Output the (X, Y) coordinate of the center of the cell containing the given text.  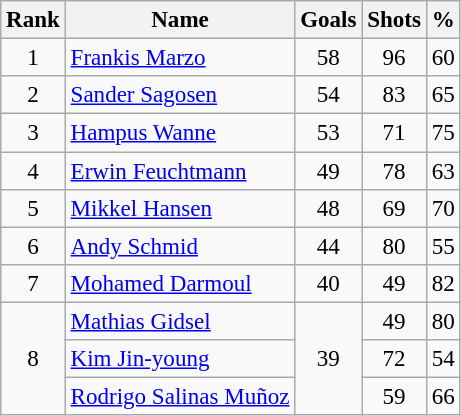
96 (394, 58)
Rank (33, 20)
63 (443, 171)
Goals (328, 20)
Shots (394, 20)
2 (33, 95)
72 (394, 359)
1 (33, 58)
66 (443, 397)
71 (394, 133)
Mohamed Darmoul (180, 284)
39 (328, 360)
Frankis Marzo (180, 58)
48 (328, 209)
Sander Sagosen (180, 95)
83 (394, 95)
Mikkel Hansen (180, 209)
75 (443, 133)
Name (180, 20)
5 (33, 209)
55 (443, 246)
70 (443, 209)
Mathias Gidsel (180, 322)
Hampus Wanne (180, 133)
Erwin Feuchtmann (180, 171)
% (443, 20)
Andy Schmid (180, 246)
44 (328, 246)
4 (33, 171)
59 (394, 397)
53 (328, 133)
6 (33, 246)
58 (328, 58)
60 (443, 58)
3 (33, 133)
82 (443, 284)
8 (33, 360)
69 (394, 209)
Kim Jin-young (180, 359)
7 (33, 284)
65 (443, 95)
78 (394, 171)
40 (328, 284)
Rodrigo Salinas Muñoz (180, 397)
